Detect which cell encompasses the target text, then output its [X, Y] center coordinate. 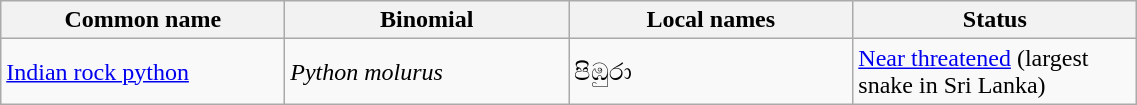
Status [995, 20]
Python molurus [427, 72]
Binomial [427, 20]
Common name [143, 20]
පිඹුරා [711, 72]
Local names [711, 20]
Near threatened (largest snake in Sri Lanka) [995, 72]
Indian rock python [143, 72]
